Return the [x, y] coordinate for the center point of the cell that contains the specified text.  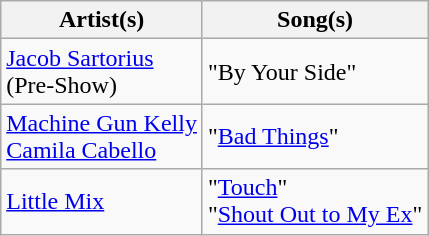
Artist(s) [102, 20]
Little Mix [102, 202]
"By Your Side" [314, 72]
"Bad Things" [314, 136]
Jacob Sartorius(Pre-Show) [102, 72]
"Touch""Shout Out to My Ex" [314, 202]
Machine Gun KellyCamila Cabello [102, 136]
Song(s) [314, 20]
